Provide the (X, Y) coordinate of the cell's center where the given text is located.  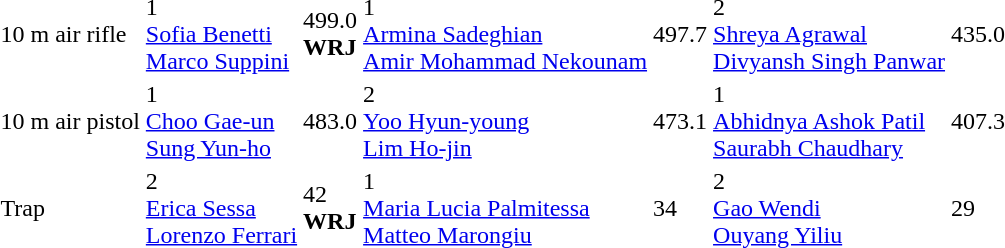
483.0 (330, 121)
1Choo Gae-unSung Yun-ho (221, 121)
2Yoo Hyun-youngLim Ho-jin (506, 121)
1Abhidnya Ashok PatilSaurabh Chaudhary (830, 121)
473.1 (680, 121)
